Scan for the cell matching the given text and deliver its [X, Y] coordinate at center. 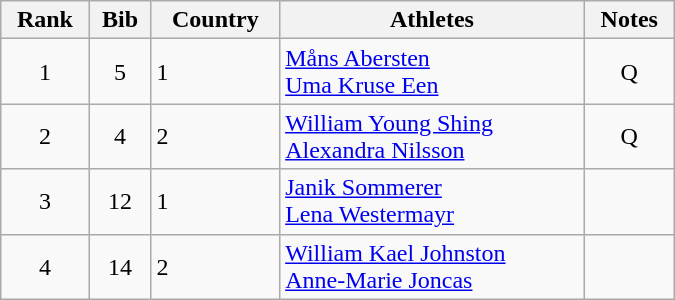
William Young ShingAlexandra Nilsson [432, 136]
Janik SommererLena Westermayr [432, 202]
Country [216, 20]
14 [120, 266]
Rank [45, 20]
Måns AberstenUma Kruse Een [432, 72]
Notes [629, 20]
Athletes [432, 20]
William Kael JohnstonAnne-Marie Joncas [432, 266]
12 [120, 202]
Bib [120, 20]
5 [120, 72]
3 [45, 202]
